Search for the cell housing the specified text and yield its [X, Y] center coordinate. 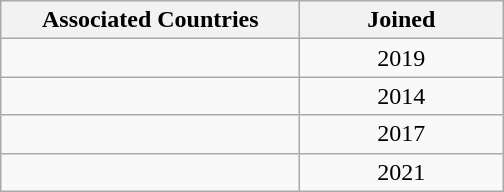
2021 [402, 172]
2014 [402, 96]
2019 [402, 58]
Associated Countries [150, 20]
2017 [402, 134]
Joined [402, 20]
